Find where the given text appears and provide that cell's center as [X, Y] coordinate. 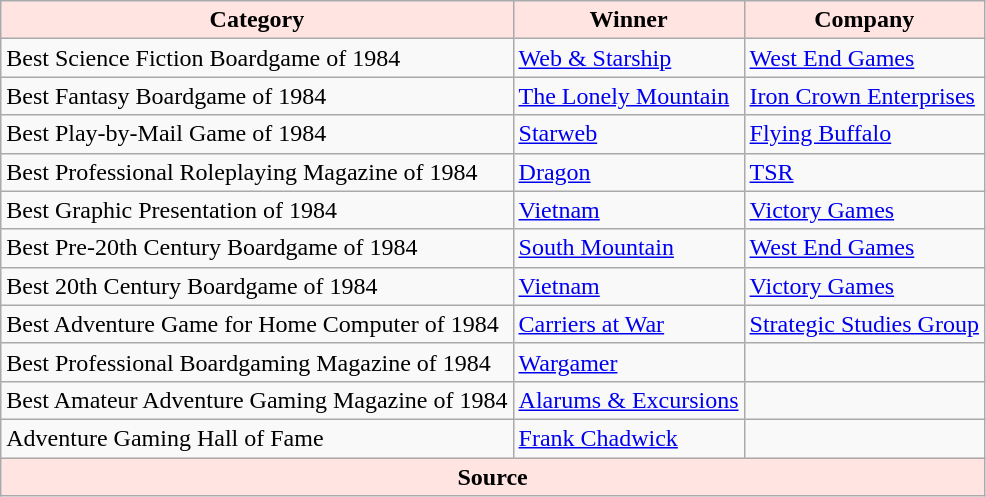
TSR [864, 172]
Flying Buffalo [864, 134]
Winner [628, 20]
Company [864, 20]
South Mountain [628, 248]
Frank Chadwick [628, 438]
Iron Crown Enterprises [864, 96]
Source [493, 477]
Best Amateur Adventure Gaming Magazine of 1984 [257, 400]
Strategic Studies Group [864, 324]
Best Graphic Presentation of 1984 [257, 210]
Alarums & Excursions [628, 400]
Best 20th Century Boardgame of 1984 [257, 286]
Best Fantasy Boardgame of 1984 [257, 96]
Dragon [628, 172]
Adventure Gaming Hall of Fame [257, 438]
Best Professional Boardgaming Magazine of 1984 [257, 362]
Web & Starship [628, 58]
Category [257, 20]
Best Adventure Game for Home Computer of 1984 [257, 324]
Carriers at War [628, 324]
Best Professional Roleplaying Magazine of 1984 [257, 172]
Best Play-by-Mail Game of 1984 [257, 134]
Best Pre-20th Century Boardgame of 1984 [257, 248]
Wargamer [628, 362]
Starweb [628, 134]
Best Science Fiction Boardgame of 1984 [257, 58]
The Lonely Mountain [628, 96]
